Return the [X, Y] coordinate for the center point of the cell that contains the specified text.  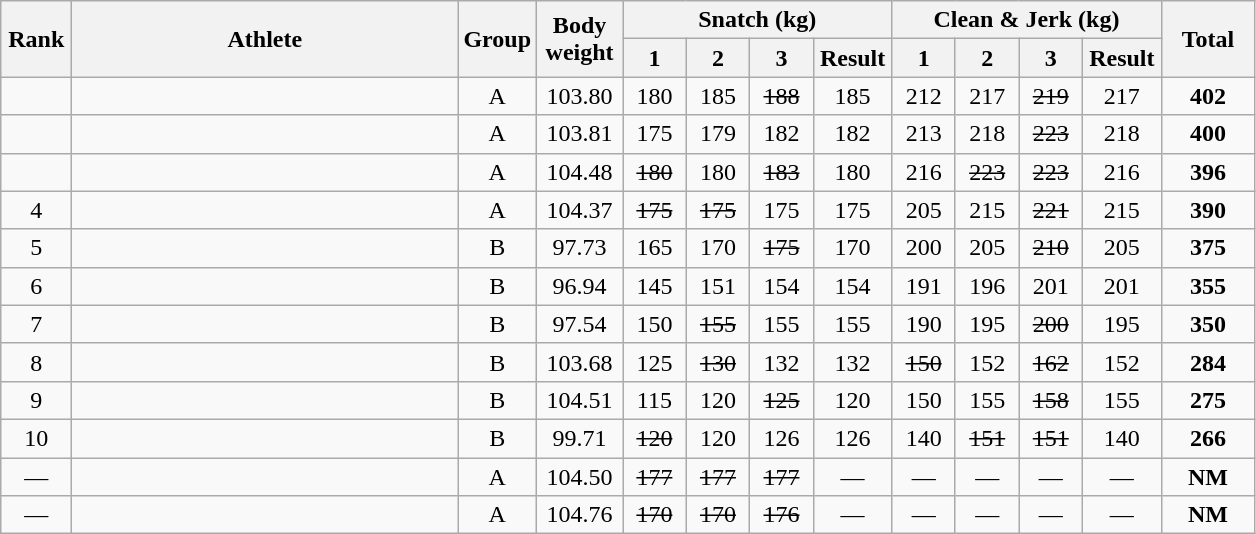
176 [782, 515]
396 [1208, 172]
179 [718, 134]
10 [36, 438]
165 [655, 248]
375 [1208, 248]
Athlete [265, 39]
188 [782, 96]
219 [1051, 96]
103.81 [580, 134]
103.68 [580, 362]
9 [36, 400]
145 [655, 286]
104.48 [580, 172]
Rank [36, 39]
162 [1051, 362]
213 [924, 134]
115 [655, 400]
190 [924, 324]
210 [1051, 248]
402 [1208, 96]
104.76 [580, 515]
221 [1051, 210]
103.80 [580, 96]
Group [498, 39]
Snatch (kg) [758, 20]
97.73 [580, 248]
212 [924, 96]
196 [987, 286]
104.50 [580, 477]
4 [36, 210]
400 [1208, 134]
Clean & Jerk (kg) [1026, 20]
158 [1051, 400]
350 [1208, 324]
284 [1208, 362]
104.51 [580, 400]
7 [36, 324]
6 [36, 286]
130 [718, 362]
191 [924, 286]
266 [1208, 438]
8 [36, 362]
97.54 [580, 324]
390 [1208, 210]
275 [1208, 400]
355 [1208, 286]
Body weight [580, 39]
5 [36, 248]
104.37 [580, 210]
183 [782, 172]
Total [1208, 39]
96.94 [580, 286]
99.71 [580, 438]
